Capture the cell that displays the provided text and extract its [X, Y] central coordinate. 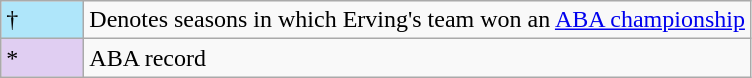
* [42, 58]
† [42, 20]
Denotes seasons in which Erving's team won an ABA championship [418, 20]
ABA record [418, 58]
